From the cell containing the given text, extract its center point as (x, y) coordinate. 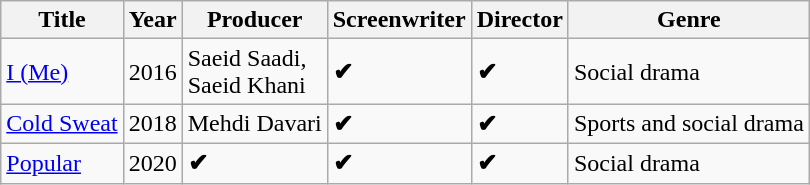
Saeid Saadi,Saeid Khani (254, 72)
Director (520, 20)
2018 (152, 124)
Genre (688, 20)
Popular (62, 163)
Screenwriter (399, 20)
Sports and social drama (688, 124)
Title (62, 20)
Cold Sweat (62, 124)
Year (152, 20)
Producer (254, 20)
2020 (152, 163)
I (Me) (62, 72)
2016 (152, 72)
Mehdi Davari (254, 124)
